Extract the (X, Y) coordinate from the center of the cell holding the provided text.  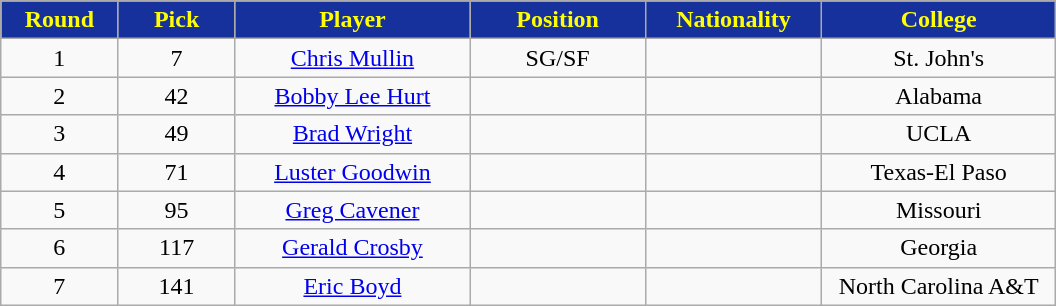
42 (176, 96)
Chris Mullin (352, 58)
St. John's (938, 58)
UCLA (938, 134)
Player (352, 20)
141 (176, 286)
Round (60, 20)
Georgia (938, 248)
Bobby Lee Hurt (352, 96)
College (938, 20)
Nationality (734, 20)
Brad Wright (352, 134)
Position (558, 20)
117 (176, 248)
3 (60, 134)
Eric Boyd (352, 286)
Texas-El Paso (938, 172)
North Carolina A&T (938, 286)
Gerald Crosby (352, 248)
4 (60, 172)
Alabama (938, 96)
Pick (176, 20)
95 (176, 210)
Luster Goodwin (352, 172)
71 (176, 172)
2 (60, 96)
49 (176, 134)
Missouri (938, 210)
1 (60, 58)
SG/SF (558, 58)
5 (60, 210)
6 (60, 248)
Greg Cavener (352, 210)
